Determine the (X, Y) coordinate at the center of the cell enclosing the given text.  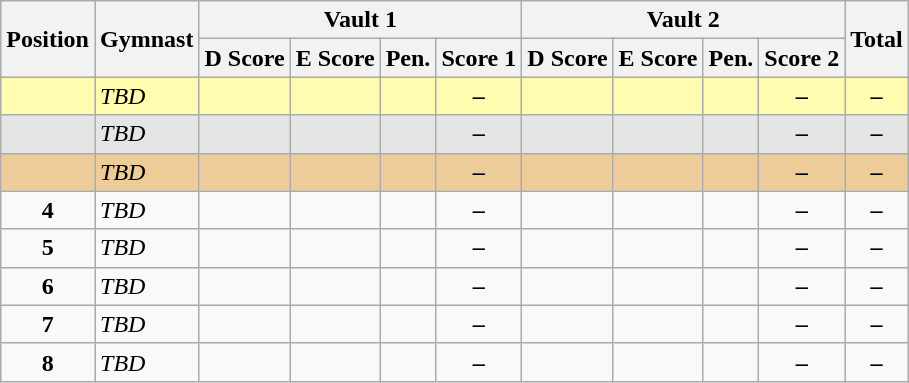
4 (48, 210)
Gymnast (146, 39)
Score 2 (802, 58)
Score 1 (479, 58)
Vault 2 (684, 20)
7 (48, 324)
5 (48, 248)
Vault 1 (360, 20)
Total (877, 39)
6 (48, 286)
8 (48, 362)
Position (48, 39)
